Pinpoint the cell where the given text exists, returning its [x, y] midpoint coordinate. 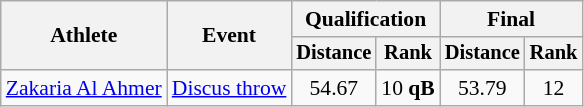
54.67 [334, 88]
Discus throw [230, 88]
12 [554, 88]
Zakaria Al Ahmer [84, 88]
Athlete [84, 36]
Qualification [365, 19]
Event [230, 36]
Final [511, 19]
10 qB [408, 88]
53.79 [482, 88]
